Pinpoint the cell where the given text exists, returning its [X, Y] midpoint coordinate. 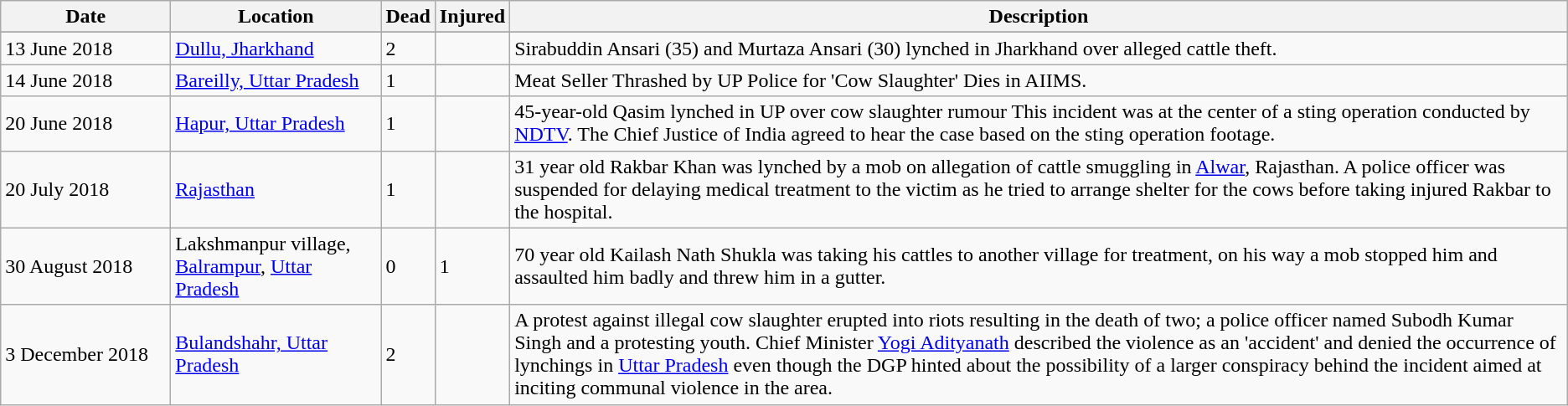
Hapur, Uttar Pradesh [276, 124]
20 July 2018 [85, 189]
Dullu, Jharkhand [276, 49]
0 [408, 266]
Bulandshahr, Uttar Pradesh [276, 355]
Date [85, 17]
Location [276, 17]
Dead [408, 17]
13 June 2018 [85, 49]
Description [1039, 17]
14 June 2018 [85, 80]
30 August 2018 [85, 266]
Meat Seller Thrashed by UP Police for 'Cow Slaughter' Dies in AIIMS. [1039, 80]
Sirabuddin Ansari (35) and Murtaza Ansari (30) lynched in Jharkhand over alleged cattle theft. [1039, 49]
Rajasthan [276, 189]
20 June 2018 [85, 124]
Injured [472, 17]
3 December 2018 [85, 355]
Bareilly, Uttar Pradesh [276, 80]
Lakshmanpur village, Balrampur, Uttar Pradesh [276, 266]
